Extract the (X, Y) coordinate from the center of the cell holding the provided text.  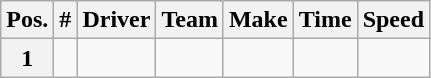
# (66, 20)
Driver (116, 20)
Pos. (28, 20)
1 (28, 58)
Speed (393, 20)
Team (190, 20)
Time (325, 20)
Make (258, 20)
